Provide the (x, y) coordinate of the cell's center where the given text is located.  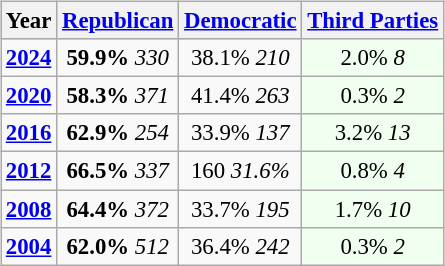
59.9% 330 (118, 58)
2012 (29, 171)
62.0% 512 (118, 246)
Year (29, 21)
2008 (29, 209)
58.3% 371 (118, 96)
33.7% 195 (240, 209)
160 31.6% (240, 171)
Third Parties (373, 21)
2024 (29, 58)
1.7% 10 (373, 209)
36.4% 242 (240, 246)
33.9% 137 (240, 133)
Republican (118, 21)
38.1% 210 (240, 58)
41.4% 263 (240, 96)
62.9% 254 (118, 133)
Democratic (240, 21)
64.4% 372 (118, 209)
2020 (29, 96)
2016 (29, 133)
66.5% 337 (118, 171)
3.2% 13 (373, 133)
0.8% 4 (373, 171)
2.0% 8 (373, 58)
2004 (29, 246)
